Provide the [x, y] coordinate of the cell's center where the given text is located.  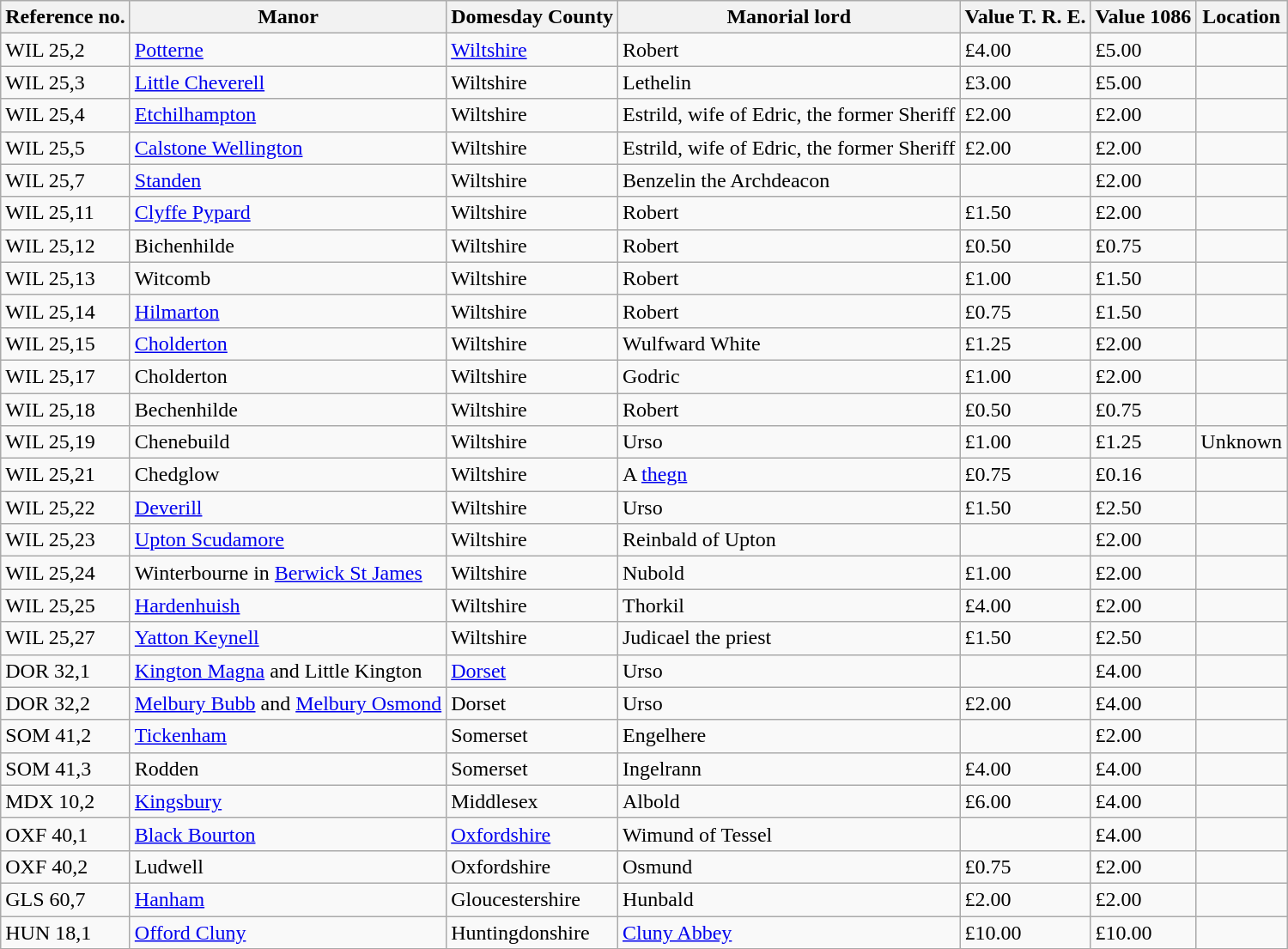
WIL 25,11 [65, 213]
DOR 32,2 [65, 703]
Tickenham [288, 736]
Witcomb [288, 278]
Potterne [288, 50]
OXF 40,1 [65, 834]
Albold [788, 801]
Standen [288, 180]
HUN 18,1 [65, 932]
£0.16 [1144, 475]
Benzelin the Archdeacon [788, 180]
Unknown [1242, 442]
WIL 25,17 [65, 376]
WIL 25,14 [65, 311]
MDX 10,2 [65, 801]
£6.00 [1025, 801]
Black Bourton [288, 834]
GLS 60,7 [65, 899]
SOM 41,3 [65, 769]
Manorial lord [788, 17]
£3.00 [1025, 82]
WIL 25,2 [65, 50]
Judicael the priest [788, 638]
Kington Magna and Little Kington [288, 671]
Hanham [288, 899]
WIL 25,5 [65, 148]
A thegn [788, 475]
WIL 25,22 [65, 508]
Melbury Bubb and Melbury Osmond [288, 703]
Manor [288, 17]
Reinbald of Upton [788, 540]
Bechenhilde [288, 410]
Kingsbury [288, 801]
Wulfward White [788, 344]
Gloucestershire [532, 899]
Godric [788, 376]
Hunbald [788, 899]
Hardenhuish [288, 605]
Winterbourne in Berwick St James [288, 573]
Etchilhampton [288, 115]
WIL 25,27 [65, 638]
Deverill [288, 508]
OXF 40,2 [65, 867]
Cluny Abbey [788, 932]
Value 1086 [1144, 17]
Chenebuild [288, 442]
Reference no. [65, 17]
Engelhere [788, 736]
Bichenhilde [288, 246]
WIL 25,21 [65, 475]
Osmund [788, 867]
Location [1242, 17]
Chedglow [288, 475]
Wimund of Tessel [788, 834]
WIL 25,25 [65, 605]
Lethelin [788, 82]
Rodden [288, 769]
WIL 25,12 [65, 246]
WIL 25,13 [65, 278]
Hilmarton [288, 311]
Value T. R. E. [1025, 17]
WIL 25,19 [65, 442]
Ludwell [288, 867]
WIL 25,23 [65, 540]
Domesday County [532, 17]
Ingelrann [788, 769]
DOR 32,1 [65, 671]
WIL 25,7 [65, 180]
WIL 25,4 [65, 115]
Thorkil [788, 605]
Clyffe Pypard [288, 213]
WIL 25,15 [65, 344]
Middlesex [532, 801]
Nubold [788, 573]
Yatton Keynell [288, 638]
Little Cheverell [288, 82]
Upton Scudamore [288, 540]
SOM 41,2 [65, 736]
Huntingdonshire [532, 932]
Offord Cluny [288, 932]
Calstone Wellington [288, 148]
WIL 25,3 [65, 82]
WIL 25,24 [65, 573]
WIL 25,18 [65, 410]
